Return [X, Y] of the center of cell containing provided text 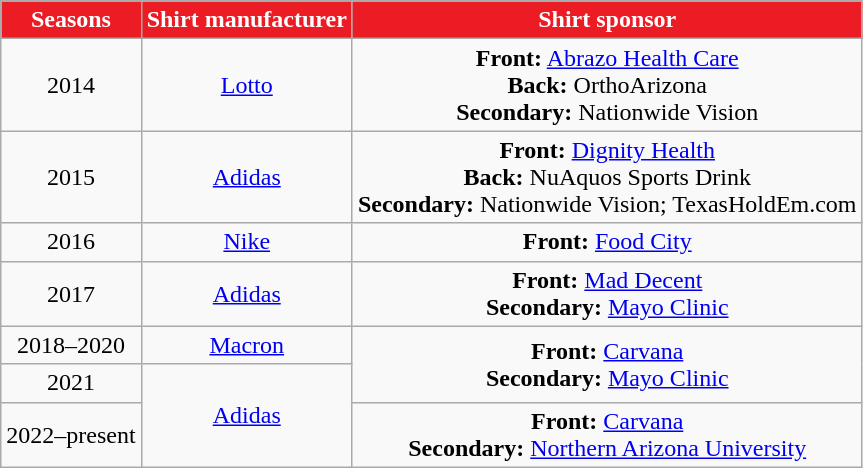
Shirt manufacturer [246, 20]
Front: Dignity HealthBack: NuAquos Sports DrinkSecondary: Nationwide Vision; TexasHoldEm.com [607, 177]
2021 [71, 383]
2016 [71, 242]
2018–2020 [71, 345]
2017 [71, 294]
2022–present [71, 434]
Seasons [71, 20]
Nike [246, 242]
Front: Mad DecentSecondary: Mayo Clinic [607, 294]
Front: Abrazo Health CareBack: OrthoArizonaSecondary: Nationwide Vision [607, 85]
Lotto [246, 85]
Shirt sponsor [607, 20]
2014 [71, 85]
Front: CarvanaSecondary: Mayo Clinic [607, 364]
2015 [71, 177]
Macron [246, 345]
Front: CarvanaSecondary: Northern Arizona University [607, 434]
Front: Food City [607, 242]
